Extract the (X, Y) coordinate from the center of the cell holding the provided text.  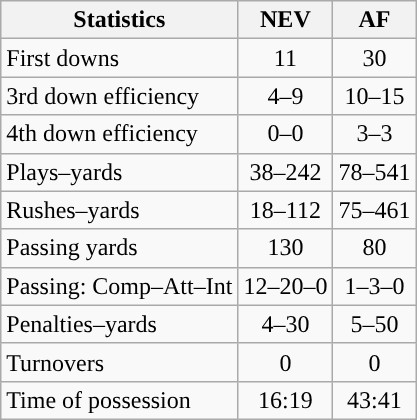
4th down efficiency (120, 134)
First downs (120, 58)
Statistics (120, 20)
Turnovers (120, 362)
11 (286, 58)
NEV (286, 20)
10–15 (374, 96)
30 (374, 58)
5–50 (374, 324)
AF (374, 20)
0–0 (286, 134)
3–3 (374, 134)
1–3–0 (374, 286)
130 (286, 248)
Passing: Comp–Att–Int (120, 286)
18–112 (286, 210)
Penalties–yards (120, 324)
Passing yards (120, 248)
Rushes–yards (120, 210)
16:19 (286, 400)
43:41 (374, 400)
80 (374, 248)
3rd down efficiency (120, 96)
38–242 (286, 172)
4–30 (286, 324)
12–20–0 (286, 286)
75–461 (374, 210)
Time of possession (120, 400)
78–541 (374, 172)
Plays–yards (120, 172)
4–9 (286, 96)
